Return [x, y] of the center of cell containing provided text 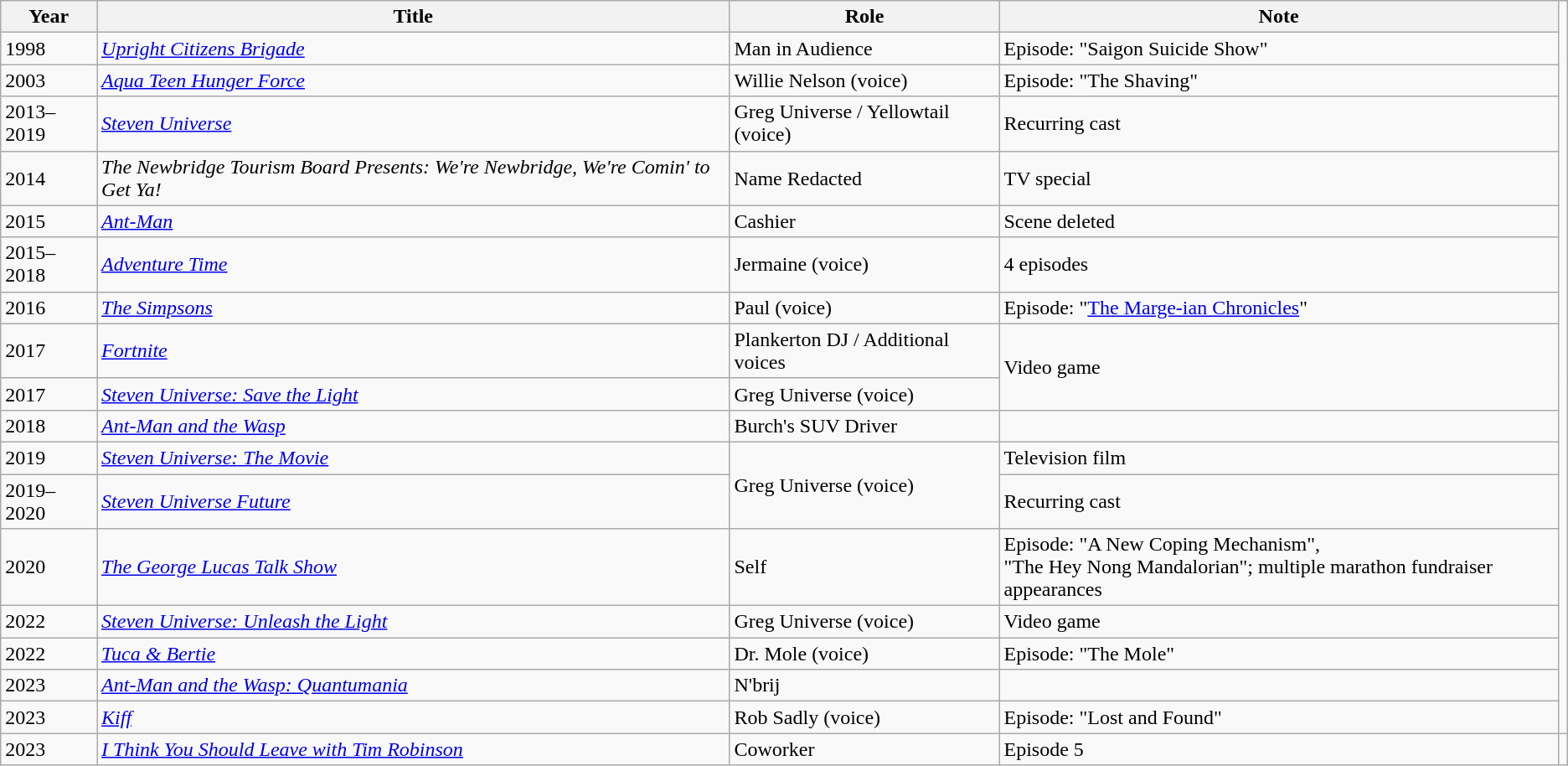
Cashier [864, 221]
Role [864, 17]
Adventure Time [414, 265]
Tuca & Bertie [414, 654]
Ant-Man [414, 221]
Scene deleted [1278, 221]
Steven Universe: Unleash the Light [414, 622]
Name Redacted [864, 178]
Year [49, 17]
Steven Universe Future [414, 501]
Ant-Man and the Wasp: Quantumania [414, 686]
Episode: "A New Coping Mechanism","The Hey Nong Mandalorian"; multiple marathon fundraiser appearances [1278, 567]
Willie Nelson (voice) [864, 80]
2015–2018 [49, 265]
Paul (voice) [864, 308]
Coworker [864, 749]
Jermaine (voice) [864, 265]
2014 [49, 178]
Upright Citizens Brigade [414, 49]
2003 [49, 80]
Man in Audience [864, 49]
Steven Universe: The Movie [414, 458]
Rob Sadly (voice) [864, 717]
The George Lucas Talk Show [414, 567]
Ant-Man and the Wasp [414, 426]
Greg Universe / Yellowtail (voice) [864, 124]
Dr. Mole (voice) [864, 654]
Episode: "Saigon Suicide Show" [1278, 49]
4 episodes [1278, 265]
Steven Universe: Save the Light [414, 394]
Self [864, 567]
Steven Universe [414, 124]
Episode: "The Shaving" [1278, 80]
Episode: "Lost and Found" [1278, 717]
2016 [49, 308]
Burch's SUV Driver [864, 426]
TV special [1278, 178]
2018 [49, 426]
Kiff [414, 717]
2020 [49, 567]
The Simpsons [414, 308]
Television film [1278, 458]
2015 [49, 221]
Episode: "The Mole" [1278, 654]
N'brij [864, 686]
Fortnite [414, 350]
1998 [49, 49]
Note [1278, 17]
Aqua Teen Hunger Force [414, 80]
2013–2019 [49, 124]
Title [414, 17]
I Think You Should Leave with Tim Robinson [414, 749]
The Newbridge Tourism Board Presents: We're Newbridge, We're Comin' to Get Ya! [414, 178]
Episode: "The Marge-ian Chronicles" [1278, 308]
2019 [49, 458]
Episode 5 [1278, 749]
Plankerton DJ / Additional voices [864, 350]
2019–2020 [49, 501]
